Identify which cell holds the provided text, then report its (X, Y) central coordinate. 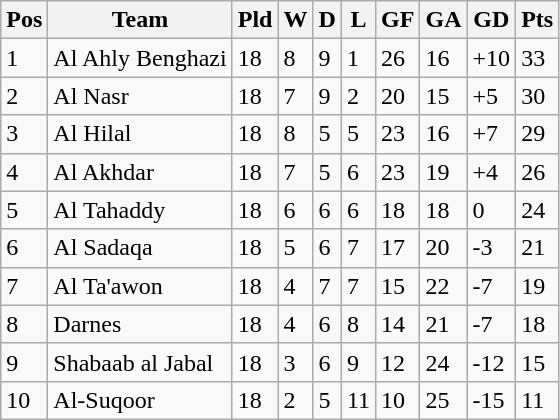
Al Sadaqa (140, 248)
30 (538, 96)
+10 (492, 58)
Al Akhdar (140, 172)
33 (538, 58)
0 (492, 210)
L (358, 20)
GD (492, 20)
Team (140, 20)
GF (398, 20)
+7 (492, 134)
+4 (492, 172)
Al Ahly Benghazi (140, 58)
-3 (492, 248)
D (327, 20)
Darnes (140, 324)
Al Hilal (140, 134)
W (296, 20)
17 (398, 248)
12 (398, 362)
Al-Suqoor (140, 400)
25 (444, 400)
29 (538, 134)
-12 (492, 362)
Al Nasr (140, 96)
GA (444, 20)
Al Ta'awon (140, 286)
14 (398, 324)
Shabaab al Jabal (140, 362)
Pts (538, 20)
Pos (24, 20)
+5 (492, 96)
-15 (492, 400)
22 (444, 286)
Al Tahaddy (140, 210)
Pld (255, 20)
